Scan for the cell matching the given text and deliver its [X, Y] coordinate at center. 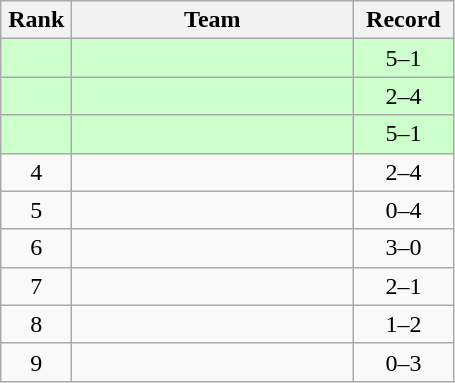
7 [36, 286]
2–1 [404, 286]
3–0 [404, 248]
8 [36, 324]
Record [404, 20]
6 [36, 248]
1–2 [404, 324]
Team [212, 20]
4 [36, 172]
0–3 [404, 362]
9 [36, 362]
Rank [36, 20]
5 [36, 210]
0–4 [404, 210]
